Search for the cell housing the specified text and yield its (X, Y) center coordinate. 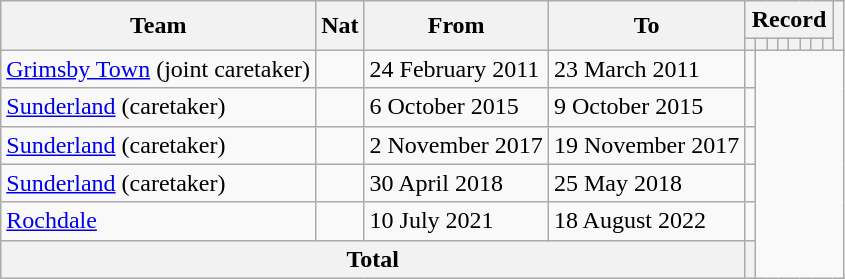
24 February 2011 (456, 69)
Rochdale (158, 221)
Nat (340, 26)
To (646, 26)
6 October 2015 (456, 107)
Record (789, 20)
30 April 2018 (456, 183)
2 November 2017 (456, 145)
Team (158, 26)
25 May 2018 (646, 183)
Total (373, 259)
9 October 2015 (646, 107)
Grimsby Town (joint caretaker) (158, 69)
23 March 2011 (646, 69)
18 August 2022 (646, 221)
19 November 2017 (646, 145)
10 July 2021 (456, 221)
From (456, 26)
